Capture the cell that displays the provided text and extract its (x, y) central coordinate. 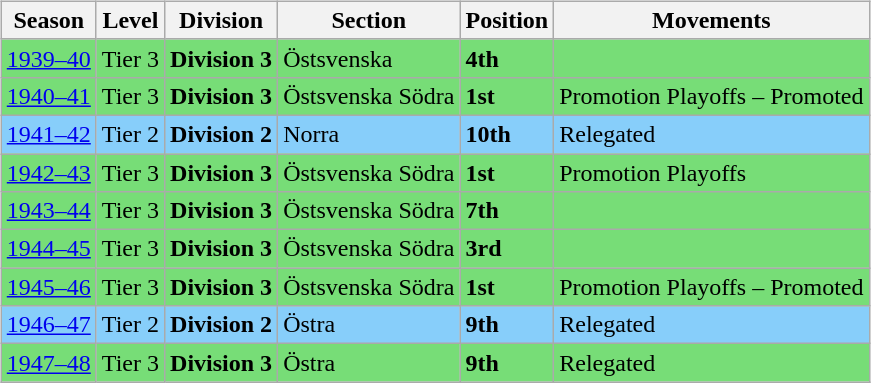
Norra (369, 134)
1945–46 (48, 287)
Level (130, 20)
1944–45 (48, 249)
1947–48 (48, 363)
3rd (507, 249)
Division (222, 20)
Season (48, 20)
1943–44 (48, 211)
1940–41 (48, 96)
Section (369, 20)
Movements (712, 20)
1939–40 (48, 58)
1946–47 (48, 325)
Östsvenska (369, 58)
Position (507, 20)
10th (507, 134)
1941–42 (48, 134)
Promotion Playoffs (712, 173)
7th (507, 211)
1942–43 (48, 173)
4th (507, 58)
